From the cell containing the given text, extract its center point as [X, Y] coordinate. 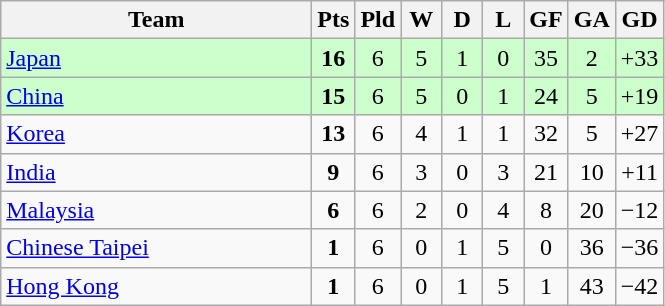
Team [156, 20]
China [156, 96]
36 [592, 248]
9 [334, 172]
Chinese Taipei [156, 248]
8 [546, 210]
32 [546, 134]
Pld [378, 20]
L [504, 20]
W [422, 20]
Japan [156, 58]
Malaysia [156, 210]
+33 [640, 58]
20 [592, 210]
24 [546, 96]
−36 [640, 248]
+11 [640, 172]
15 [334, 96]
+27 [640, 134]
India [156, 172]
GD [640, 20]
D [462, 20]
+19 [640, 96]
10 [592, 172]
21 [546, 172]
−42 [640, 286]
Korea [156, 134]
−12 [640, 210]
Pts [334, 20]
GA [592, 20]
16 [334, 58]
43 [592, 286]
Hong Kong [156, 286]
13 [334, 134]
GF [546, 20]
35 [546, 58]
